Extract the [X, Y] coordinate from the center of the cell holding the provided text.  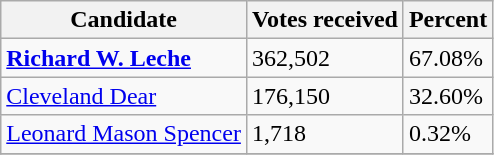
Candidate [124, 20]
32.60% [448, 96]
Cleveland Dear [124, 96]
Votes received [324, 20]
67.08% [448, 58]
0.32% [448, 134]
176,150 [324, 96]
362,502 [324, 58]
1,718 [324, 134]
Leonard Mason Spencer [124, 134]
Richard W. Leche [124, 58]
Percent [448, 20]
